Find where the given text appears and provide that cell's center as [X, Y] coordinate. 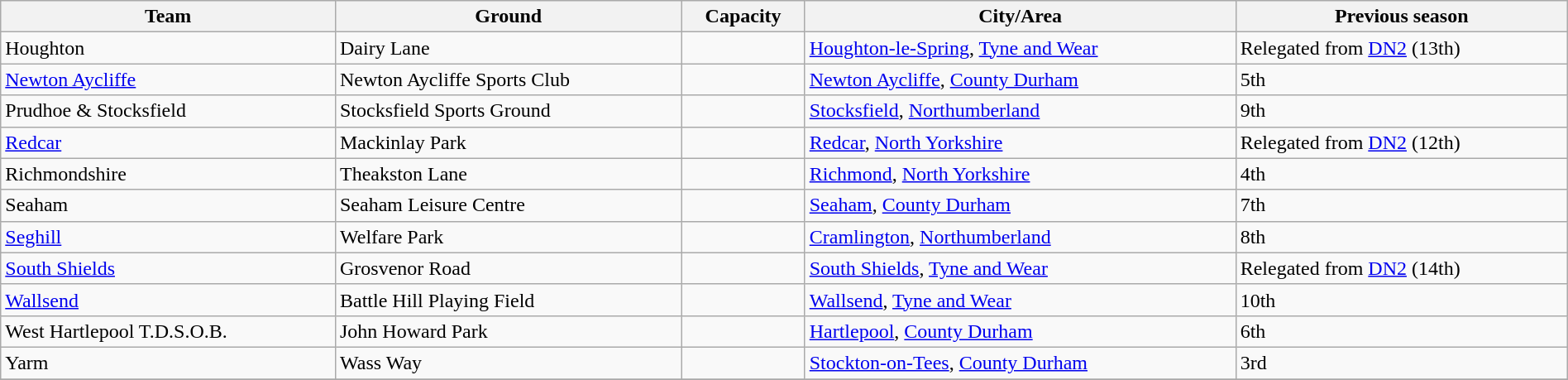
John Howard Park [508, 331]
Seaham Leisure Centre [508, 205]
South Shields, Tyne and Wear [1021, 268]
5th [1401, 79]
Seghill [169, 237]
Battle Hill Playing Field [508, 300]
West Hartlepool T.D.S.O.B. [169, 331]
4th [1401, 174]
10th [1401, 300]
Richmond, North Yorkshire [1021, 174]
8th [1401, 237]
Relegated from DN2 (13th) [1401, 48]
Hartlepool, County Durham [1021, 331]
Houghton [169, 48]
Dairy Lane [508, 48]
Prudhoe & Stocksfield [169, 111]
Stocksfield, Northumberland [1021, 111]
Houghton-le-Spring, Tyne and Wear [1021, 48]
South Shields [169, 268]
Ground [508, 17]
Stocksfield Sports Ground [508, 111]
Newton Aycliffe, County Durham [1021, 79]
9th [1401, 111]
Redcar [169, 142]
Relegated from DN2 (12th) [1401, 142]
Welfare Park [508, 237]
Wallsend [169, 300]
Theakston Lane [508, 174]
Newton Aycliffe [169, 79]
Relegated from DN2 (14th) [1401, 268]
Richmondshire [169, 174]
Stockton-on-Tees, County Durham [1021, 363]
Wass Way [508, 363]
Yarm [169, 363]
Team [169, 17]
Seaham, County Durham [1021, 205]
Cramlington, Northumberland [1021, 237]
Mackinlay Park [508, 142]
Previous season [1401, 17]
7th [1401, 205]
City/Area [1021, 17]
Capacity [743, 17]
Newton Aycliffe Sports Club [508, 79]
Wallsend, Tyne and Wear [1021, 300]
3rd [1401, 363]
Grosvenor Road [508, 268]
Seaham [169, 205]
Redcar, North Yorkshire [1021, 142]
6th [1401, 331]
